Determine the (x, y) coordinate at the center of the cell enclosing the given text.  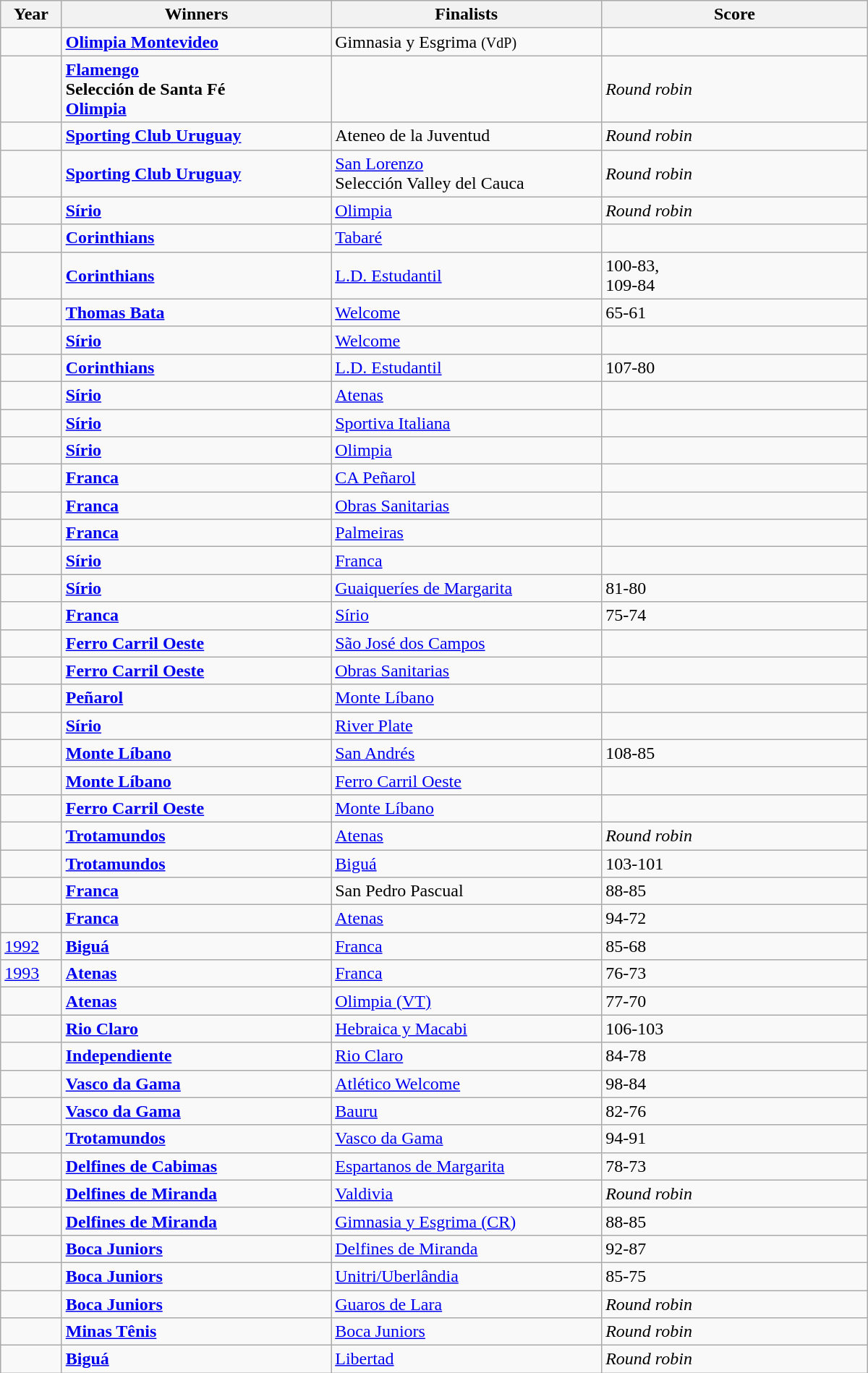
Bauru (467, 1111)
Olimpia (VT) (467, 1001)
84-78 (735, 1056)
Palmeiras (467, 533)
Delfines de Cabimas (197, 1166)
Score (735, 14)
Minas Tênis (197, 1332)
Ateneo de la Juventud (467, 136)
Gimnasia y Esgrima (CR) (467, 1221)
65-61 (735, 313)
75-74 (735, 616)
Libertad (467, 1359)
92-87 (735, 1249)
San Pedro Pascual (467, 891)
River Plate (467, 726)
Year (31, 14)
Guaiqueríes de Margarita (467, 588)
Winners (197, 14)
Unitri/Uberlândia (467, 1276)
81-80 (735, 588)
85-75 (735, 1276)
108-85 (735, 753)
Finalists (467, 14)
São José dos Campos (467, 643)
Hebraica y Macabi (467, 1029)
Independiente (197, 1056)
85-68 (735, 946)
103-101 (735, 863)
Guaros de Lara (467, 1304)
1993 (31, 974)
San Andrés (467, 753)
Valdivia (467, 1194)
76-73 (735, 974)
Thomas Bata (197, 313)
Gimnasia y Esgrima (VdP) (467, 42)
82-76 (735, 1111)
Atlético Welcome (467, 1084)
94-72 (735, 919)
Peñarol (197, 698)
Sportiva Italiana (467, 423)
98-84 (735, 1084)
Espartanos de Margarita (467, 1166)
1992 (31, 946)
94-91 (735, 1139)
Olimpia Montevideo (197, 42)
107-80 (735, 367)
Flamengo Selección de Santa Fé Olimpia (197, 89)
77-70 (735, 1001)
Tabaré (467, 238)
106-103 (735, 1029)
100-83,109-84 (735, 275)
San Lorenzo Selección Valley del Cauca (467, 174)
78-73 (735, 1166)
CA Peñarol (467, 478)
